Search for the cell housing the specified text and yield its (X, Y) center coordinate. 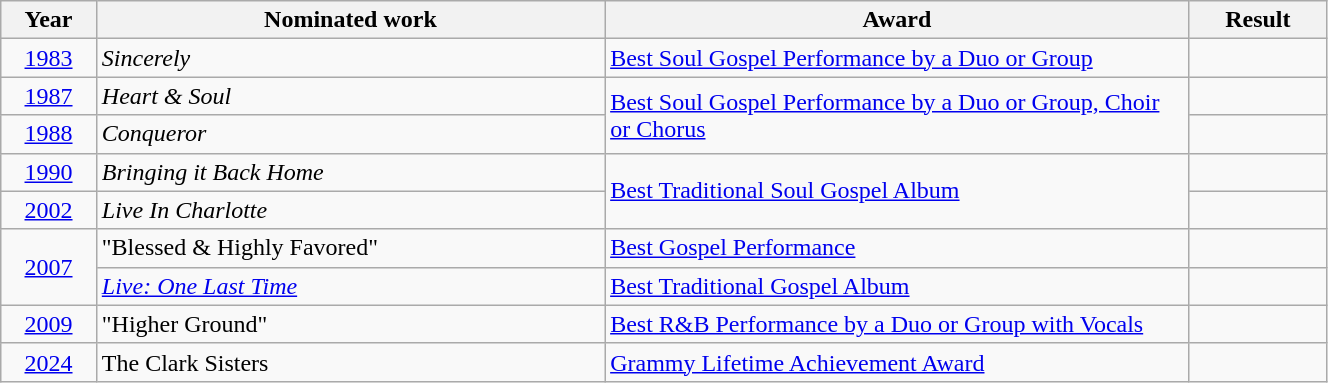
"Higher Ground" (350, 324)
Best Traditional Soul Gospel Album (898, 191)
1987 (49, 96)
Nominated work (350, 20)
Best Soul Gospel Performance by a Duo or Group (898, 58)
2002 (49, 210)
2009 (49, 324)
2024 (49, 362)
Grammy Lifetime Achievement Award (898, 362)
Live In Charlotte (350, 210)
1988 (49, 134)
Year (49, 20)
Best R&B Performance by a Duo or Group with Vocals (898, 324)
Result (1258, 20)
1990 (49, 172)
"Blessed & Highly Favored" (350, 248)
Best Traditional Gospel Album (898, 286)
The Clark Sisters (350, 362)
2007 (49, 267)
1983 (49, 58)
Award (898, 20)
Best Gospel Performance (898, 248)
Bringing it Back Home (350, 172)
Best Soul Gospel Performance by a Duo or Group, Choir or Chorus (898, 115)
Heart & Soul (350, 96)
Live: One Last Time (350, 286)
Conqueror (350, 134)
Sincerely (350, 58)
